Return the [x, y] coordinate for the center point of the cell that contains the specified text.  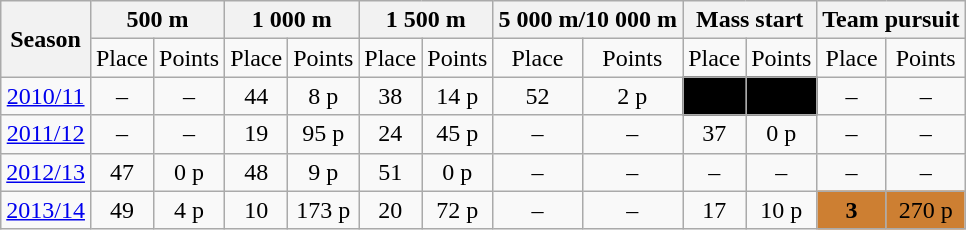
1 500 m [426, 20]
47 [122, 172]
24 [390, 134]
45 p [458, 134]
10 [256, 210]
5 000 m/10 000 m [588, 20]
19 [256, 134]
2 p [632, 96]
51 [390, 172]
72 p [458, 210]
500 m [157, 20]
17 [714, 210]
52 [538, 96]
2012/13 [46, 172]
8 p [324, 96]
2010/11 [46, 96]
Mass start [750, 20]
2011/12 [46, 134]
10 p [782, 210]
Season [46, 39]
37 [714, 134]
270 p [926, 210]
48 [256, 172]
1 000 m [292, 20]
3 [852, 210]
2013/14 [46, 210]
95 p [324, 134]
44 [256, 96]
14 p [458, 96]
9 p [324, 172]
49 [122, 210]
Team pursuit [891, 20]
4 p [190, 210]
173 p [324, 210]
20 [390, 210]
38 [390, 96]
